Provide the (X, Y) coordinate of the cell's center where the given text is located.  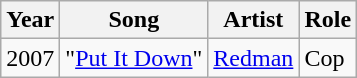
Redman (254, 58)
2007 (30, 58)
Cop (328, 58)
Year (30, 20)
Song (134, 20)
"Put It Down" (134, 58)
Artist (254, 20)
Role (328, 20)
